Scan for the cell matching the given text and deliver its [X, Y] coordinate at center. 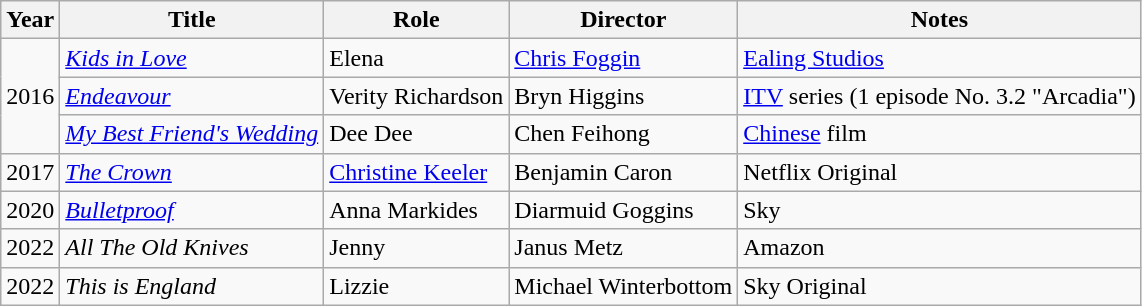
Notes [940, 20]
Chris Foggin [624, 58]
Lizzie [416, 286]
Jenny [416, 248]
Verity Richardson [416, 96]
ITV series (1 episode No. 3.2 "Arcadia") [940, 96]
Sky [940, 210]
Ealing Studios [940, 58]
Dee Dee [416, 134]
Kids in Love [192, 58]
2017 [30, 172]
The Crown [192, 172]
Janus Metz [624, 248]
This is England [192, 286]
Benjamin Caron [624, 172]
Christine Keeler [416, 172]
Endeavour [192, 96]
My Best Friend's Wedding [192, 134]
2020 [30, 210]
Bulletproof [192, 210]
Netflix Original [940, 172]
Diarmuid Goggins [624, 210]
Michael Winterbottom [624, 286]
All The Old Knives [192, 248]
Amazon [940, 248]
Bryn Higgins [624, 96]
Chinese film [940, 134]
Title [192, 20]
Role [416, 20]
Year [30, 20]
2016 [30, 96]
Elena [416, 58]
Chen Feihong [624, 134]
Anna Markides [416, 210]
Sky Original [940, 286]
Director [624, 20]
